Return the (x, y) coordinate for the center point of the cell that contains the specified text.  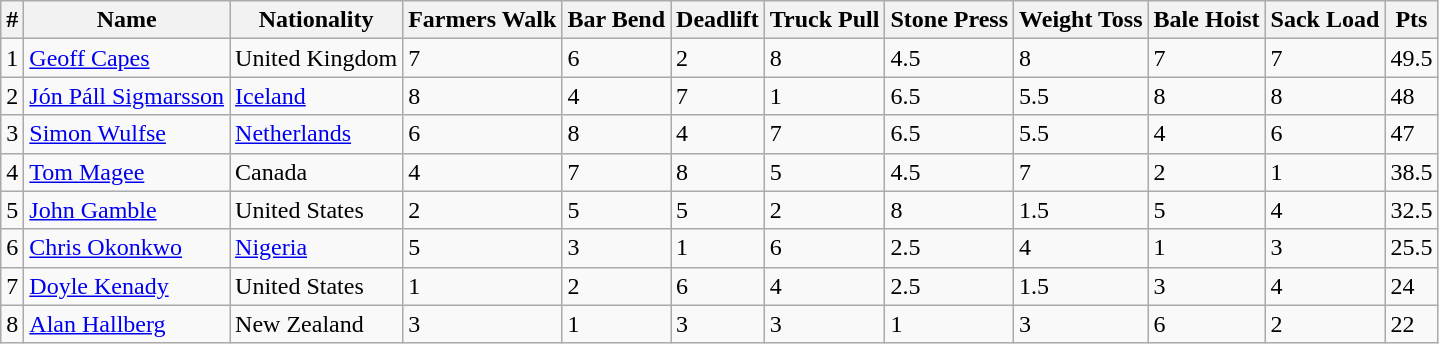
John Gamble (127, 210)
United Kingdom (316, 58)
Doyle Kenady (127, 286)
Iceland (316, 96)
Stone Press (950, 20)
Jón Páll Sigmarsson (127, 96)
Geoff Capes (127, 58)
24 (1412, 286)
Alan Hallberg (127, 324)
Nationality (316, 20)
Simon Wulfse (127, 134)
25.5 (1412, 248)
38.5 (1412, 172)
Weight Toss (1081, 20)
Deadlift (718, 20)
Canada (316, 172)
49.5 (1412, 58)
Chris Okonkwo (127, 248)
32.5 (1412, 210)
Farmers Walk (482, 20)
Pts (1412, 20)
Bar Bend (616, 20)
48 (1412, 96)
# (12, 20)
Name (127, 20)
New Zealand (316, 324)
Netherlands (316, 134)
Tom Magee (127, 172)
Nigeria (316, 248)
Truck Pull (824, 20)
Bale Hoist (1206, 20)
22 (1412, 324)
47 (1412, 134)
Sack Load (1325, 20)
